Return the (X, Y) coordinate for the center point of the cell that contains the specified text.  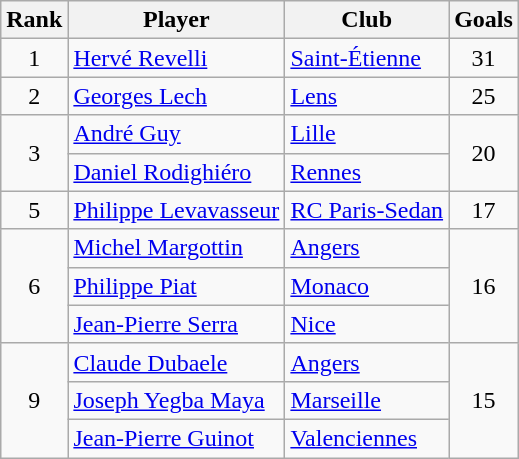
Nice (367, 324)
Marseille (367, 400)
Club (367, 20)
9 (34, 400)
RC Paris-Sedan (367, 210)
Goals (484, 20)
André Guy (176, 134)
Joseph Yegba Maya (176, 400)
Monaco (367, 286)
2 (34, 96)
Rennes (367, 172)
Saint-Étienne (367, 58)
1 (34, 58)
Hervé Revelli (176, 58)
Player (176, 20)
6 (34, 286)
20 (484, 153)
Lens (367, 96)
Jean-Pierre Serra (176, 324)
5 (34, 210)
31 (484, 58)
Lille (367, 134)
Jean-Pierre Guinot (176, 438)
Philippe Piat (176, 286)
Philippe Levavasseur (176, 210)
Georges Lech (176, 96)
3 (34, 153)
17 (484, 210)
25 (484, 96)
Michel Margottin (176, 248)
Claude Dubaele (176, 362)
16 (484, 286)
Valenciennes (367, 438)
15 (484, 400)
Rank (34, 20)
Daniel Rodighiéro (176, 172)
